Scan for the cell matching the given text and deliver its [X, Y] coordinate at center. 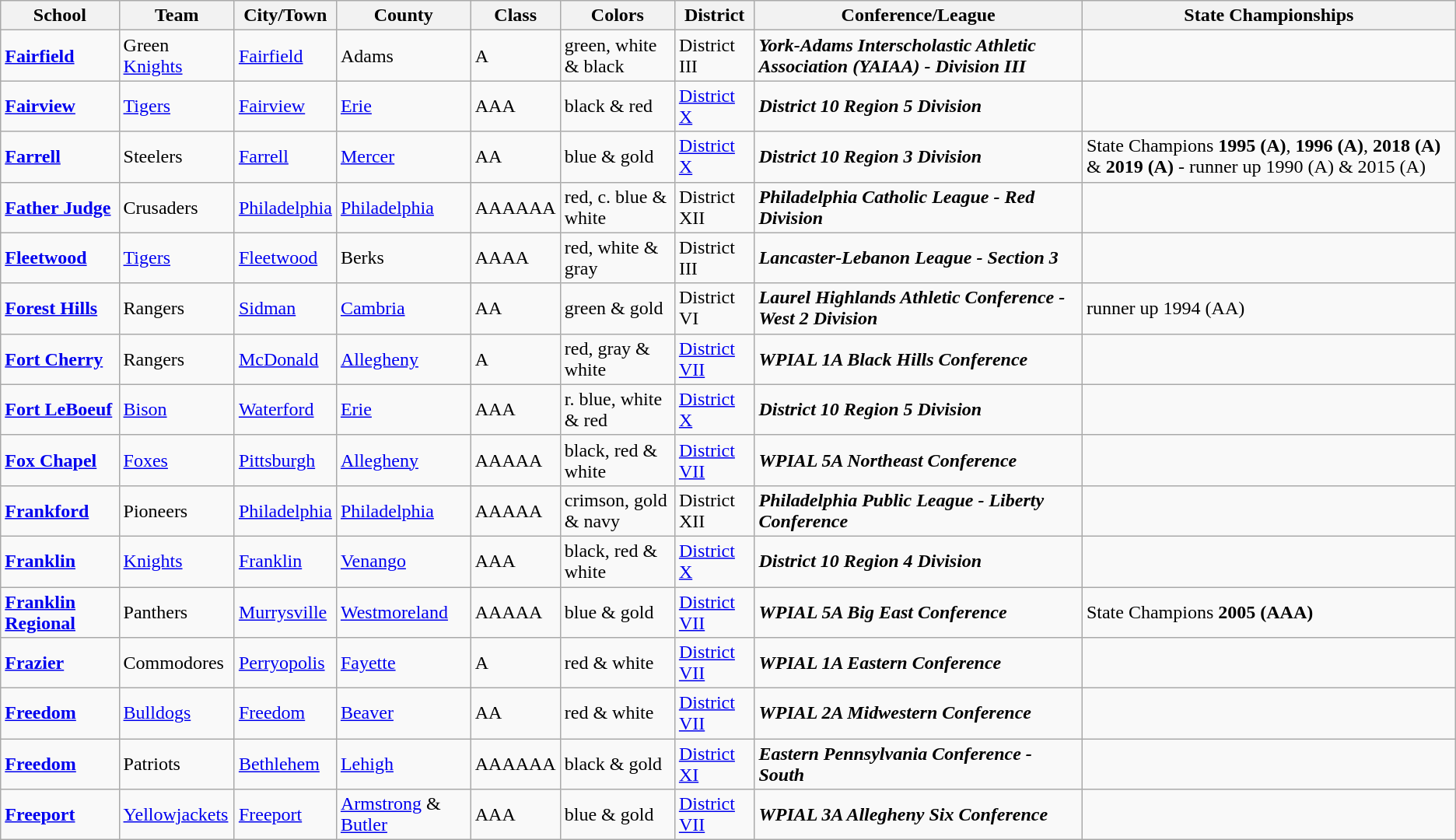
Bethlehem [285, 764]
red, c. blue & white [618, 207]
Venango [403, 562]
Cambria [403, 308]
green & gold [618, 308]
runner up 1994 (AA) [1269, 308]
Conference/League [918, 16]
Forest Hills [60, 308]
black & gold [618, 764]
WPIAL 1A Black Hills Conference [918, 359]
Fayette [403, 663]
WPIAL 1A Eastern Conference [918, 663]
Frankford [60, 510]
Murrysville [285, 611]
Father Judge [60, 207]
Armstrong & Butler [403, 815]
Class [515, 16]
City/Town [285, 16]
Bison [177, 409]
red, white & gray [618, 258]
Frazier [60, 663]
District 10 Region 4 Division [918, 562]
McDonald [285, 359]
Knights [177, 562]
Fox Chapel [60, 460]
Sidman [285, 308]
Colors [618, 16]
State Champions 1995 (A), 1996 (A), 2018 (A) & 2019 (A) - runner up 1990 (A) & 2015 (A) [1269, 157]
District VI [714, 308]
red, gray & white [618, 359]
Adams [403, 56]
WPIAL 5A Big East Conference [918, 611]
Bulldogs [177, 714]
Commodores [177, 663]
Crusaders [177, 207]
Team [177, 16]
State Champions 2005 (AAA) [1269, 611]
WPIAL 5A Northeast Conference [918, 460]
AAAA [515, 258]
Franklin Regional [60, 611]
Panthers [177, 611]
Berks [403, 258]
Philadelphia Catholic League - Red Division [918, 207]
Lancaster-Lebanon League - Section 3 [918, 258]
WPIAL 3A Allegheny Six Conference [918, 815]
District 10 Region 3 Division [918, 157]
black & red [618, 106]
crimson, gold & navy [618, 510]
Green Knights [177, 56]
green, white & black [618, 56]
Yellowjackets [177, 815]
Waterford [285, 409]
State Championships [1269, 16]
Patriots [177, 764]
Beaver [403, 714]
Mercer [403, 157]
District [714, 16]
Foxes [177, 460]
Laurel Highlands Athletic Conference - West 2 Division [918, 308]
Westmoreland [403, 611]
School [60, 16]
Fort LeBoeuf [60, 409]
r. blue, white & red [618, 409]
Perryopolis [285, 663]
County [403, 16]
Fort Cherry [60, 359]
Pioneers [177, 510]
District XI [714, 764]
Pittsburgh [285, 460]
Steelers [177, 157]
York-Adams Interscholastic Athletic Association (YAIAA) - Division III [918, 56]
Philadelphia Public League - Liberty Conference [918, 510]
WPIAL 2A Midwestern Conference [918, 714]
Eastern Pennsylvania Conference - South [918, 764]
Lehigh [403, 764]
